From the cell containing the given text, extract its center point as [x, y] coordinate. 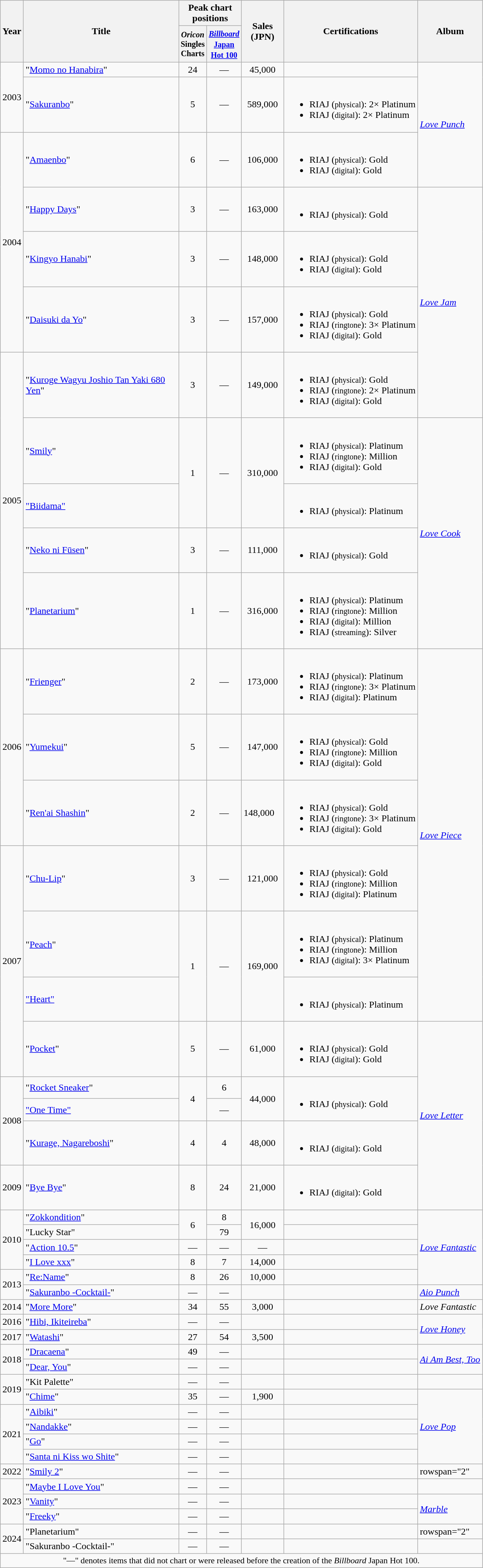
Love Letter [450, 1115]
"Smily" [101, 450]
2008 [12, 1121]
Sales (JPN) [263, 31]
26 [224, 1277]
"Neko ni Fūsen" [101, 550]
"Peach" [101, 944]
2007 [12, 961]
RIAJ (physical): GoldRIAJ (ringtone): MillionRIAJ (digital): Platinum [351, 879]
RIAJ (physical): 2× PlatinumRIAJ (digital): 2× Platinum [351, 105]
RIAJ (physical): PlatinumRIAJ (ringtone): 3× PlatinumRIAJ (digital): Platinum [351, 681]
14,000 [263, 1262]
54 [224, 1337]
Ai Am Best, Too [450, 1359]
173,000 [263, 681]
Love Honey [450, 1329]
316,000 [263, 610]
"Pocket" [101, 1049]
21,000 [263, 1188]
"Action 10.5" [101, 1247]
"Sakuranbo" [101, 105]
"Momo no Hanabira" [101, 70]
2019 [12, 1389]
2022 [12, 1471]
149,000 [263, 385]
"Re:Name" [101, 1277]
"Freeky" [101, 1516]
"Dear, You" [101, 1367]
"More More" [101, 1307]
"—" denotes items that did not chart or were released before the creation of the Billboard Japan Hot 100. [241, 1561]
163,000 [263, 209]
"Daisuki da Yo" [101, 319]
RIAJ (physical): PlatinumRIAJ (ringtone): MillionRIAJ (digital): MillionRIAJ (streaming): Silver [351, 610]
"Yumekui" [101, 747]
"Chu-Lip" [101, 879]
"Zokkondition" [101, 1217]
61,000 [263, 1049]
121,000 [263, 879]
147,000 [263, 747]
"Vanity" [101, 1501]
"Bye Bye" [101, 1188]
Title [101, 31]
"One Time" [101, 1110]
"Heart" [101, 999]
2024 [12, 1539]
27 [193, 1337]
"Kingyo Hanabi" [101, 259]
79 [224, 1232]
"Go" [101, 1441]
"Frienger" [101, 681]
"Happy Days" [101, 209]
"Rocket Sneaker" [101, 1088]
Love Cook [450, 533]
"Aibiki" [101, 1412]
3,000 [263, 1307]
Marble [450, 1509]
"Smily 2" [101, 1471]
2014 [12, 1307]
"Kurage, Nagareboshi" [101, 1143]
Certifications [351, 31]
35 [193, 1397]
310,000 [263, 473]
"Ren'ai Shashin" [101, 813]
"Dracaena" [101, 1352]
"Lucky Star" [101, 1232]
49 [193, 1352]
"Kuroge Wagyu Joshio Tan Yaki 680 Yen" [101, 385]
2021 [12, 1434]
"Hibi, Ikiteireba" [101, 1322]
44,000 [263, 1099]
Love Piece [450, 835]
RIAJ (physical): GoldRIAJ (ringtone): 2× PlatinumRIAJ (digital): Gold [351, 385]
2003 [12, 97]
34 [193, 1307]
RIAJ (physical): PlatinumRIAJ (ringtone): MillionRIAJ (digital): Gold [351, 450]
Peak chart positions [210, 13]
1,900 [263, 1397]
"Watashi" [101, 1337]
"Biidama" [101, 505]
Album [450, 31]
2004 [12, 242]
2023 [12, 1501]
157,000 [263, 319]
7 [224, 1262]
Love Punch [450, 125]
"Amaenbo" [101, 160]
"Nandakke" [101, 1427]
169,000 [263, 966]
2018 [12, 1359]
2013 [12, 1284]
Oricon Singles Charts [193, 44]
3,500 [263, 1337]
Love Jam [450, 303]
16,000 [263, 1225]
2016 [12, 1322]
45,000 [263, 70]
55 [224, 1307]
2005 [12, 500]
2010 [12, 1239]
RIAJ (physical): PlatinumRIAJ (ringtone): MillionRIAJ (digital): 3× Platinum [351, 944]
2006 [12, 747]
106,000 [263, 160]
"Santa ni Kiss wo Shite" [101, 1456]
Billboard Japan Hot 100 [224, 44]
RIAJ (physical): GoldRIAJ (ringtone): MillionRIAJ (digital): Gold [351, 747]
"I Love xxx" [101, 1262]
2017 [12, 1337]
"Maybe I Love You" [101, 1486]
Aio Punch [450, 1292]
589,000 [263, 105]
48,000 [263, 1143]
10,000 [263, 1277]
"Chime" [101, 1397]
Year [12, 31]
2009 [12, 1188]
"Kit Palette" [101, 1382]
111,000 [263, 550]
Love Pop [450, 1427]
